Capture the cell that displays the provided text and extract its [x, y] central coordinate. 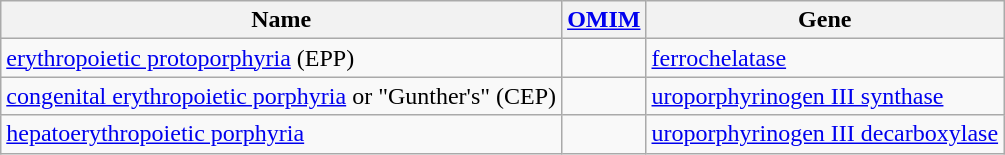
Gene [825, 20]
hepatoerythropoietic porphyria [282, 134]
ferrochelatase [825, 58]
congenital erythropoietic porphyria or "Gunther's" (CEP) [282, 96]
OMIM [604, 20]
erythropoietic protoporphyria (EPP) [282, 58]
uroporphyrinogen III decarboxylase [825, 134]
uroporphyrinogen III synthase [825, 96]
Name [282, 20]
